Search for the cell housing the specified text and yield its (X, Y) center coordinate. 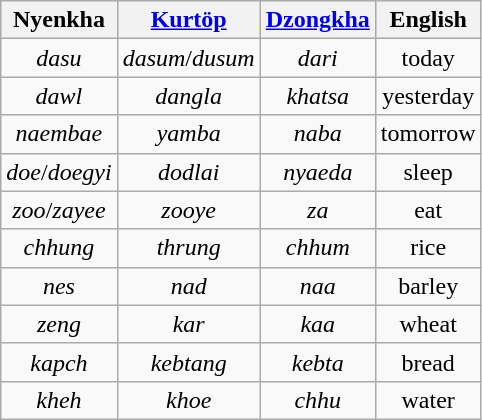
yamba (188, 134)
rice (428, 248)
sleep (428, 172)
kapch (59, 362)
kebta (318, 362)
dari (318, 58)
tomorrow (428, 134)
doe/doegyi (59, 172)
khoe (188, 400)
barley (428, 286)
chhu (318, 400)
chhung (59, 248)
nad (188, 286)
wheat (428, 324)
yesterday (428, 96)
kheh (59, 400)
chhum (318, 248)
za (318, 210)
naa (318, 286)
bread (428, 362)
today (428, 58)
kebtang (188, 362)
kar (188, 324)
water (428, 400)
Dzongkha (318, 20)
khatsa (318, 96)
dawl (59, 96)
English (428, 20)
dasu (59, 58)
naembae (59, 134)
kaa (318, 324)
dodlai (188, 172)
dasum/dusum (188, 58)
eat (428, 210)
zoo/zayee (59, 210)
nes (59, 286)
nyaeda (318, 172)
thrung (188, 248)
zooye (188, 210)
Nyenkha (59, 20)
naba (318, 134)
dangla (188, 96)
zeng (59, 324)
Kurtöp (188, 20)
